Extract the [X, Y] coordinate from the center of the cell holding the provided text.  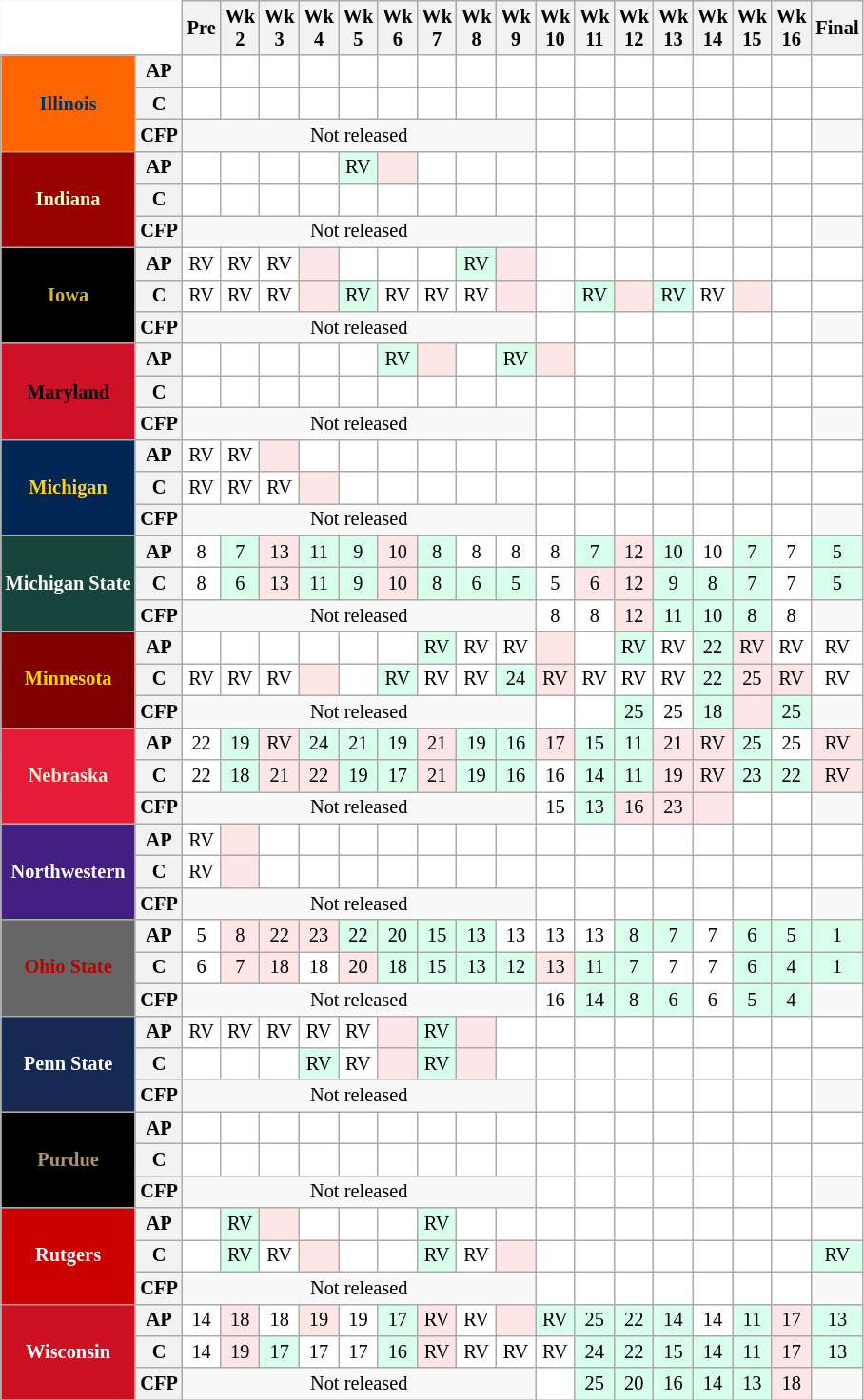
Wk15 [752, 28]
Pre [202, 28]
Wk3 [280, 28]
Wk5 [358, 28]
Wk6 [398, 28]
Illinois [69, 103]
Northwestern [69, 871]
Wk2 [240, 28]
Wk13 [674, 28]
Wk11 [594, 28]
Minnesota [69, 679]
Michigan State [69, 584]
Michigan [69, 487]
Iowa [69, 295]
Rutgers [69, 1255]
Wk16 [792, 28]
Wk9 [516, 28]
Final [837, 28]
Purdue [69, 1160]
Wk10 [556, 28]
Nebraska [69, 776]
Wk14 [712, 28]
Ohio State [69, 968]
Wisconsin [69, 1352]
Indiana [69, 200]
Wk8 [476, 28]
Wk12 [634, 28]
Wk7 [438, 28]
Wk4 [318, 28]
Maryland [69, 392]
Penn State [69, 1063]
